Find where the given text appears and provide that cell's center as [X, Y] coordinate. 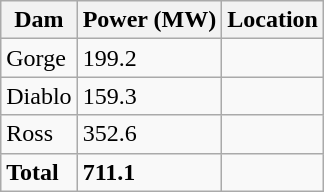
711.1 [150, 172]
Location [273, 20]
352.6 [150, 134]
199.2 [150, 58]
159.3 [150, 96]
Gorge [39, 58]
Ross [39, 134]
Power (MW) [150, 20]
Dam [39, 20]
Diablo [39, 96]
Total [39, 172]
